Provide the [x, y] coordinate of the cell's center where the given text is located.  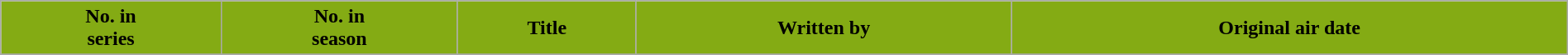
No. inseason [339, 28]
Title [547, 28]
Original air date [1289, 28]
Written by [824, 28]
No. inseries [111, 28]
